Output the (X, Y) coordinate of the center of the cell containing the given text.  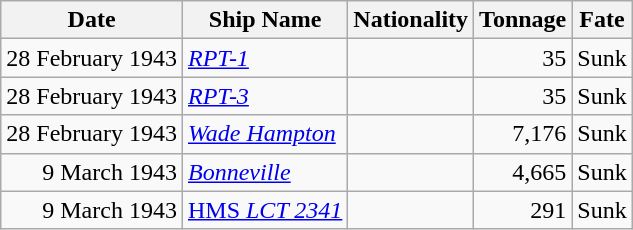
291 (523, 210)
Wade Hampton (264, 134)
HMS LCT 2341 (264, 210)
Nationality (411, 20)
Fate (602, 20)
Ship Name (264, 20)
Tonnage (523, 20)
Date (92, 20)
Bonneville (264, 172)
7,176 (523, 134)
RPT-3 (264, 96)
RPT-1 (264, 58)
4,665 (523, 172)
